Locate the cell with the specified text and output its (X, Y) center coordinate. 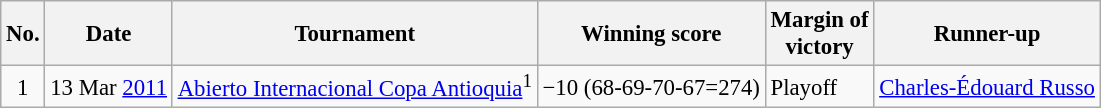
Winning score (651, 34)
Abierto Internacional Copa Antioquia1 (354, 87)
−10 (68-69-70-67=274) (651, 87)
Tournament (354, 34)
Margin ofvictory (820, 34)
Date (108, 34)
13 Mar 2011 (108, 87)
No. (23, 34)
Charles-Édouard Russo (987, 87)
Playoff (820, 87)
1 (23, 87)
Runner-up (987, 34)
